For the text-containing cell, return its midpoint in (X, Y) coordinate format. 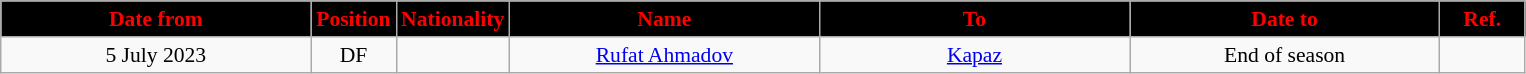
Kapaz (974, 55)
End of season (1285, 55)
DF (354, 55)
Date from (156, 19)
Name (664, 19)
5 July 2023 (156, 55)
Position (354, 19)
To (974, 19)
Ref. (1482, 19)
Nationality (452, 19)
Date to (1285, 19)
Rufat Ahmadov (664, 55)
